Scan for the cell matching the given text and deliver its [x, y] coordinate at center. 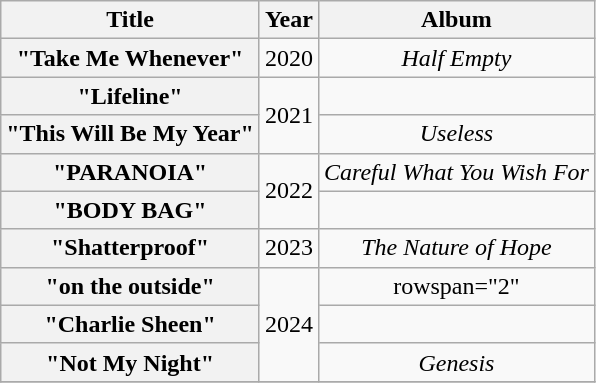
Album [456, 20]
"Take Me Whenever" [130, 58]
2022 [288, 191]
"Not My Night" [130, 362]
Useless [456, 134]
"BODY BAG" [130, 210]
Careful What You Wish For [456, 172]
2023 [288, 248]
"Lifeline" [130, 96]
2024 [288, 324]
"This Will Be My Year" [130, 134]
"PARANOIA" [130, 172]
Year [288, 20]
The Nature of Hope [456, 248]
2020 [288, 58]
Genesis [456, 362]
Half Empty [456, 58]
Title [130, 20]
"Shatterproof" [130, 248]
"on the outside" [130, 286]
"Charlie Sheen" [130, 324]
rowspan="2" [456, 286]
2021 [288, 115]
